Find where the given text appears and provide that cell's center as (X, Y) coordinate. 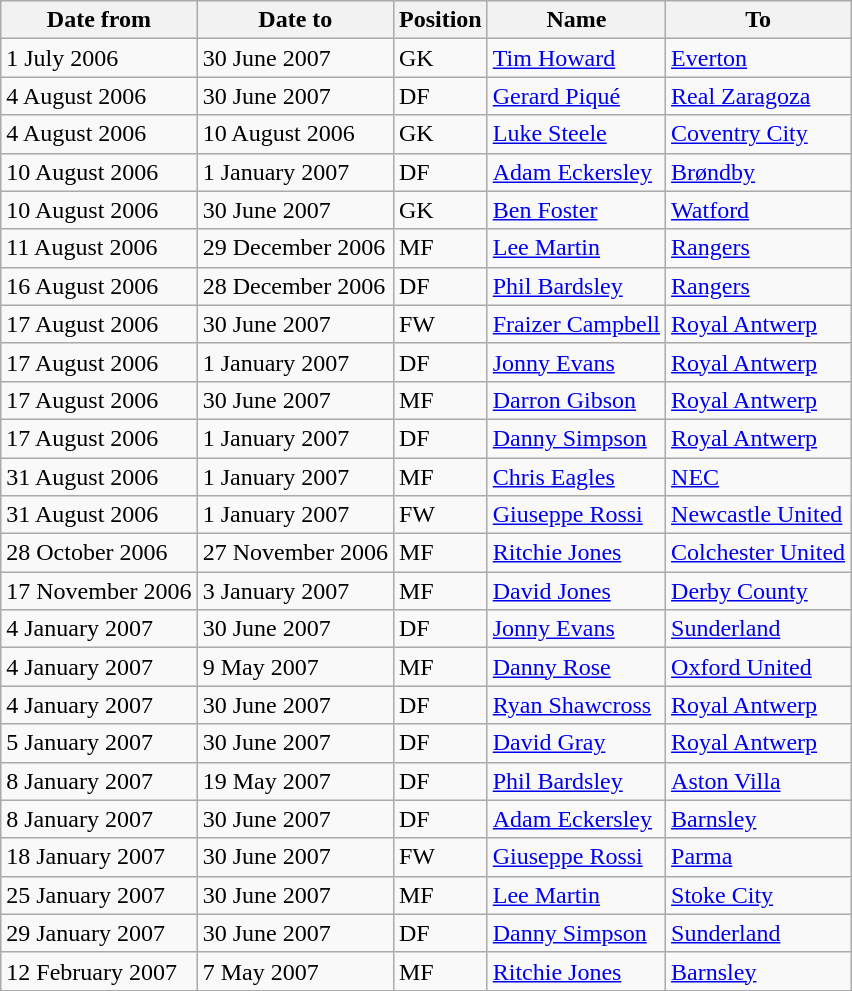
28 December 2006 (295, 286)
Derby County (758, 591)
Brøndby (758, 172)
NEC (758, 477)
Fraizer Campbell (576, 324)
Oxford United (758, 667)
David Gray (576, 743)
11 August 2006 (99, 248)
To (758, 20)
17 November 2006 (99, 591)
9 May 2007 (295, 667)
25 January 2007 (99, 895)
Name (576, 20)
Luke Steele (576, 134)
Date from (99, 20)
Tim Howard (576, 58)
16 August 2006 (99, 286)
Ben Foster (576, 210)
Darron Gibson (576, 400)
19 May 2007 (295, 781)
Aston Villa (758, 781)
29 December 2006 (295, 248)
1 July 2006 (99, 58)
Date to (295, 20)
Coventry City (758, 134)
David Jones (576, 591)
Parma (758, 857)
Gerard Piqué (576, 96)
27 November 2006 (295, 553)
Chris Eagles (576, 477)
29 January 2007 (99, 933)
5 January 2007 (99, 743)
Colchester United (758, 553)
Ryan Shawcross (576, 705)
3 January 2007 (295, 591)
7 May 2007 (295, 971)
Real Zaragoza (758, 96)
Position (440, 20)
Newcastle United (758, 515)
28 October 2006 (99, 553)
Watford (758, 210)
Danny Rose (576, 667)
12 February 2007 (99, 971)
Stoke City (758, 895)
18 January 2007 (99, 857)
Everton (758, 58)
